Find where the given text appears and provide that cell's center as [x, y] coordinate. 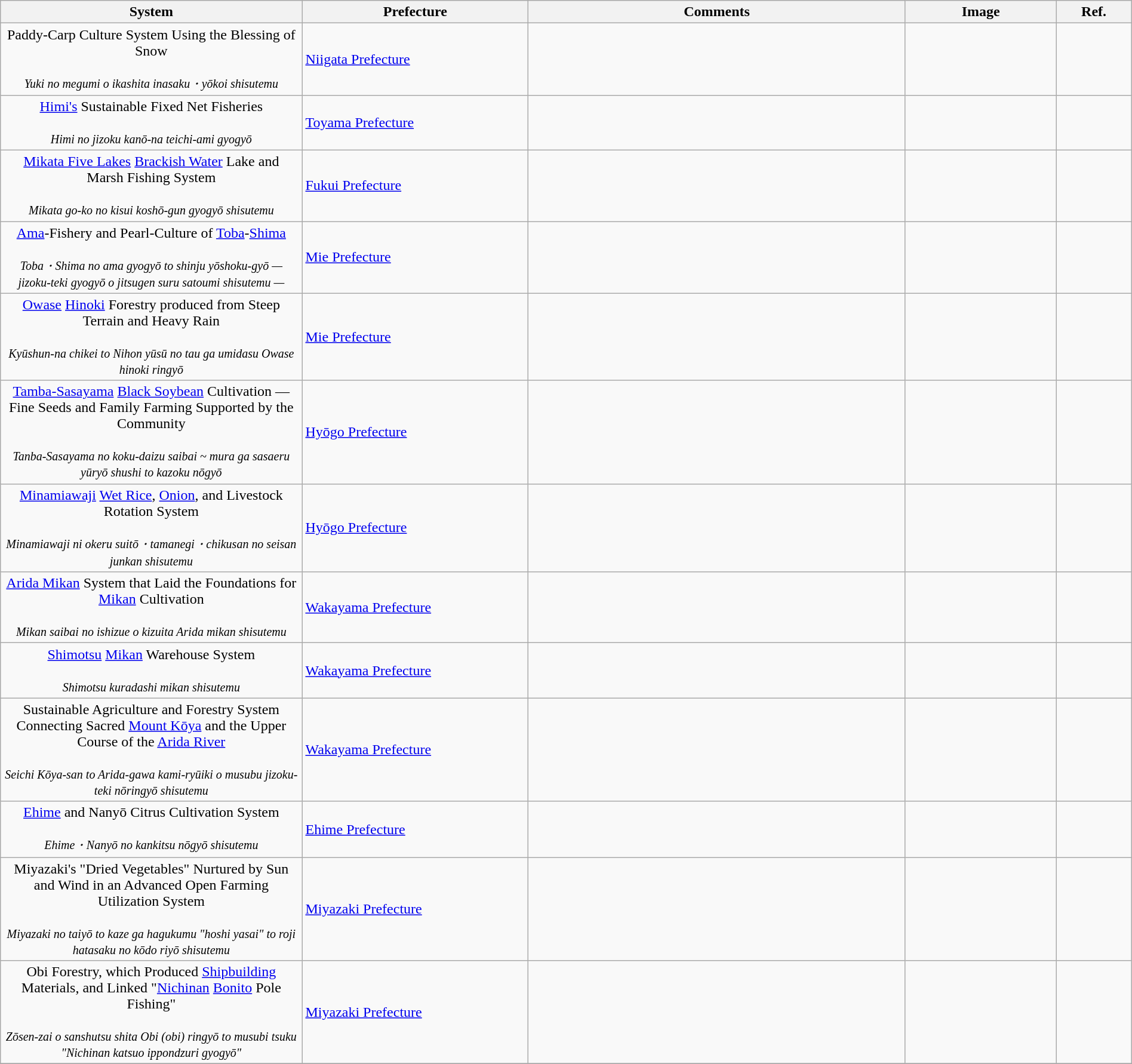
Minamiawaji Wet Rice, Onion, and Livestock Rotation SystemMinamiawaji ni okeru suitō・tamanegi・chikusan no seisan junkan shisutemu [152, 528]
Ref. [1094, 12]
Paddy-Carp Culture System Using the Blessing of SnowYuki no megumi o ikashita inasaku・yōkoi shisutemu [152, 60]
Fukui Prefecture [416, 185]
Owase Hinoki Forestry produced from Steep Terrain and Heavy RainKyūshun-na chikei to Nihon yūsū no tau ga umidasu Owase hinoki ringyō [152, 337]
Himi's Sustainable Fixed Net FisheriesHimi no jizoku kanō-na teichi-ami gyogyō [152, 122]
Ama-Fishery and Pearl-Culture of Toba-ShimaToba・Shima no ama gyogyō to shinju yōshoku-gyō — jizoku-teki gyogyō o jitsugen suru satoumi shisutemu — [152, 257]
Prefecture [416, 12]
Niigata Prefecture [416, 60]
Image [980, 12]
System [152, 12]
Toyama Prefecture [416, 122]
Shimotsu Mikan Warehouse SystemShimotsu kuradashi mikan shisutemu [152, 671]
Comments [717, 12]
Ehime Prefecture [416, 829]
Mikata Five Lakes Brackish Water Lake and Marsh Fishing SystemMikata go-ko no kisui koshō-gun gyogyō shisutemu [152, 185]
Ehime and Nanyō Citrus Cultivation SystemEhime・Nanyō no kankitsu nōgyō shisutemu [152, 829]
Arida Mikan System that Laid the Foundations for Mikan CultivationMikan saibai no ishizue o kizuita Arida mikan shisutemu [152, 608]
